Identify which cell holds the provided text, then report its [X, Y] central coordinate. 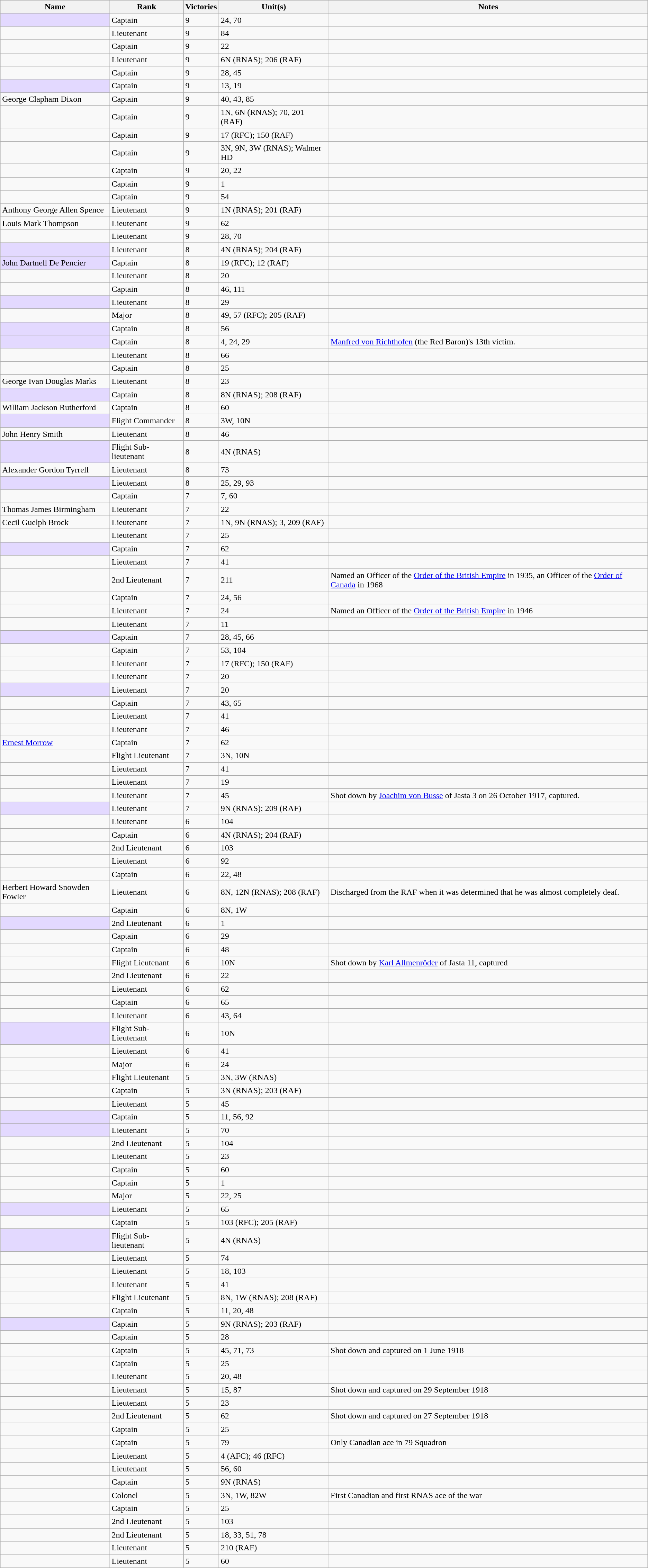
First Canadian and first RNAS ace of the war [488, 1495]
8N, 1W [273, 910]
11 [273, 624]
56, 60 [273, 1469]
Shot down and captured on 27 September 1918 [488, 1416]
11, 20, 48 [273, 1311]
48 [273, 949]
43, 64 [273, 1015]
210 (RAF) [273, 1548]
John Dartnell De Pencier [55, 263]
Colonel [147, 1495]
3N, 1W, 82W [273, 1495]
54 [273, 197]
53, 104 [273, 650]
15, 87 [273, 1390]
1N (RNAS); 201 (RAF) [273, 210]
43, 65 [273, 703]
79 [273, 1442]
Herbert Howard Snowden Fowler [55, 892]
Notes [488, 7]
49, 57 (RFC); 205 (RAF) [273, 315]
4, 24, 29 [273, 342]
3N, 9N, 3W (RNAS); Walmer HD [273, 152]
103 (RFC); 205 (RAF) [273, 1222]
3N, 3W (RNAS) [273, 1078]
74 [273, 1258]
Name [55, 7]
George Ivan Douglas Marks [55, 381]
28, 45, 66 [273, 637]
28, 45 [273, 73]
1N, 9N (RNAS); 3, 209 (RAF) [273, 522]
Discharged from the RAF when it was determined that he was almost completely deaf. [488, 892]
Ernest Morrow [55, 742]
4 (AFC); 46 (RFC) [273, 1456]
Thomas James Birmingham [55, 509]
6N (RNAS); 206 (RAF) [273, 60]
11, 56, 92 [273, 1117]
Anthony George Allen Spence [55, 210]
19 (RFC); 12 (RAF) [273, 263]
Flight Sub-Lieutenant [147, 1033]
8N, 12N (RNAS); 208 (RAF) [273, 892]
Manfred von Richthofen (the Red Baron)'s 13th victim. [488, 342]
19 [273, 782]
Unit(s) [273, 7]
Shot down by Karl Allmenröder of Jasta 11, captured [488, 963]
20, 22 [273, 170]
22, 48 [273, 874]
9N (RNAS); 209 (RAF) [273, 808]
24, 56 [273, 597]
84 [273, 33]
22, 25 [273, 1196]
Shot down by Joachim von Busse of Jasta 3 on 26 October 1917, captured. [488, 795]
William Jackson Rutherford [55, 408]
8N, 1W (RNAS); 208 (RAF) [273, 1298]
Cecil Guelph Brock [55, 522]
25, 29, 93 [273, 483]
Only Canadian ace in 79 Squadron [488, 1442]
8N (RNAS); 208 (RAF) [273, 394]
Shot down and captured on 29 September 1918 [488, 1390]
18, 103 [273, 1271]
18, 33, 51, 78 [273, 1535]
24, 70 [273, 20]
70 [273, 1130]
40, 43, 85 [273, 99]
Victories [201, 7]
45, 71, 73 [273, 1350]
73 [273, 470]
211 [273, 579]
13, 19 [273, 86]
28 [273, 1337]
George Clapham Dixon [55, 99]
66 [273, 355]
3W, 10N [273, 421]
3N, 10N [273, 756]
7, 60 [273, 496]
Shot down and captured on 1 June 1918 [488, 1350]
46, 111 [273, 289]
1N, 6N (RNAS); 70, 201 (RAF) [273, 117]
Named an Officer of the Order of the British Empire in 1935, an Officer of the Order of Canada in 1968 [488, 579]
9N (RNAS); 203 (RAF) [273, 1324]
Alexander Gordon Tyrrell [55, 470]
9N (RNAS) [273, 1482]
Flight Commander [147, 421]
28, 70 [273, 236]
Named an Officer of the Order of the British Empire in 1946 [488, 611]
Louis Mark Thompson [55, 223]
20, 48 [273, 1377]
John Henry Smith [55, 434]
3N (RNAS); 203 (RAF) [273, 1091]
Rank [147, 7]
92 [273, 861]
56 [273, 328]
